For the text-containing cell, return its midpoint in [x, y] coordinate format. 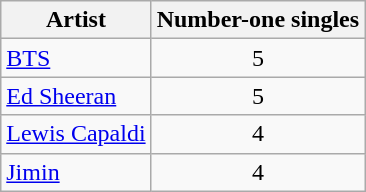
Ed Sheeran [76, 96]
Jimin [76, 172]
Artist [76, 20]
Lewis Capaldi [76, 134]
BTS [76, 58]
Number-one singles [258, 20]
